Locate the cell with the specified text and output its (x, y) center coordinate. 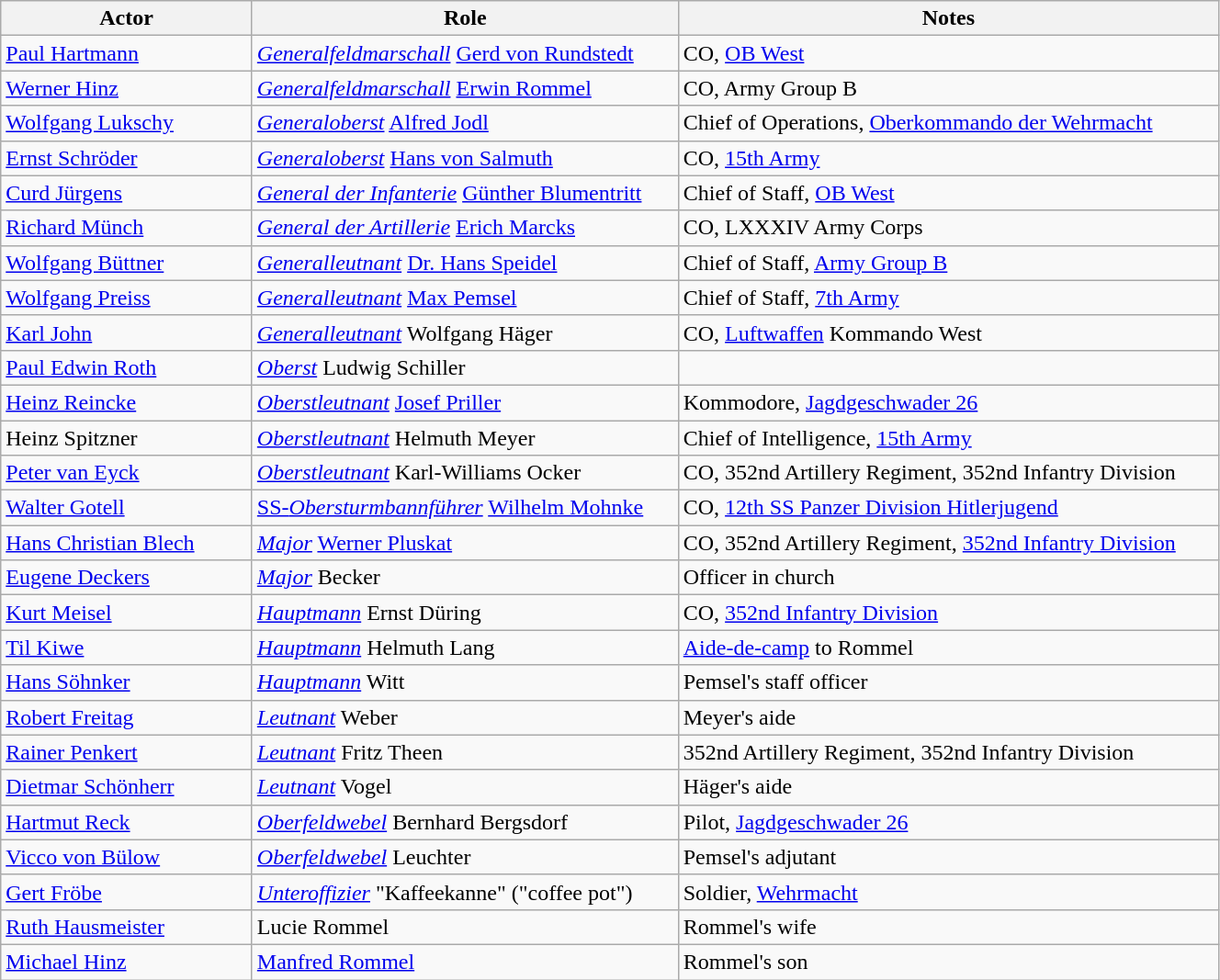
Aide-de-camp to Rommel (948, 648)
Oberfeldwebel Leuchter (465, 857)
CO, 12th SS Panzer Division Hitlerjugend (948, 508)
Heinz Spitzner (127, 438)
Oberstleutnant Karl-Williams Ocker (465, 473)
Hauptmann Ernst Düring (465, 613)
Walter Gotell (127, 508)
CO, 15th Army (948, 158)
Hans Christian Blech (127, 543)
SS-Obersturmbannführer Wilhelm Mohnke (465, 508)
Til Kiwe (127, 648)
Oberst Ludwig Schiller (465, 367)
Generalleutnant Max Pemsel (465, 298)
Generalleutnant Wolfgang Häger (465, 332)
Wolfgang Preiss (127, 298)
Actor (127, 18)
Dietmar Schönherr (127, 787)
Leutnant Fritz Theen (465, 752)
Karl John (127, 332)
Eugene Deckers (127, 578)
Hans Söhnker (127, 682)
Oberstleutnant Helmuth Meyer (465, 438)
Pemsel's staff officer (948, 682)
CO, Army Group B (948, 88)
Chief of Staff, OB West (948, 193)
Major Werner Pluskat (465, 543)
Chief of Operations, Oberkommando der Wehrmacht (948, 123)
Robert Freitag (127, 717)
Oberfeldwebel Bernhard Bergsdorf (465, 822)
Role (465, 18)
Generalfeldmarschall Gerd von Rundstedt (465, 53)
Manfred Rommel (465, 962)
Soldier, Wehrmacht (948, 892)
CO, OB West (948, 53)
Peter van Eyck (127, 473)
General der Artillerie Erich Marcks (465, 228)
Generaloberst Alfred Jodl (465, 123)
Paul Hartmann (127, 53)
Generaloberst Hans von Salmuth (465, 158)
Hartmut Reck (127, 822)
Ernst Schröder (127, 158)
Rainer Penkert (127, 752)
Werner Hinz (127, 88)
Major Becker (465, 578)
Leutnant Vogel (465, 787)
Vicco von Bülow (127, 857)
Hauptmann Witt (465, 682)
Generalfeldmarschall Erwin Rommel (465, 88)
Leutnant Weber (465, 717)
Wolfgang Büttner (127, 263)
Rommel's wife (948, 927)
Häger's aide (948, 787)
Unteroffizier "Kaffeekanne" ("coffee pot") (465, 892)
Hauptmann Helmuth Lang (465, 648)
Generalleutnant Dr. Hans Speidel (465, 263)
Heinz Reincke (127, 402)
Meyer's aide (948, 717)
Richard Münch (127, 228)
Kurt Meisel (127, 613)
Chief of Staff, 7th Army (948, 298)
Kommodore, Jagdgeschwader 26 (948, 402)
General der Infanterie Günther Blumentritt (465, 193)
Paul Edwin Roth (127, 367)
Chief of Intelligence, 15th Army (948, 438)
Notes (948, 18)
Gert Fröbe (127, 892)
Officer in church (948, 578)
CO, 352nd Infantry Division (948, 613)
Pilot, Jagdgeschwader 26 (948, 822)
Michael Hinz (127, 962)
Pemsel's adjutant (948, 857)
Curd Jürgens (127, 193)
CO, Luftwaffen Kommando West (948, 332)
Ruth Hausmeister (127, 927)
CO, LXXXIV Army Corps (948, 228)
Wolfgang Lukschy (127, 123)
352nd Artillery Regiment, 352nd Infantry Division (948, 752)
Lucie Rommel (465, 927)
Rommel's son (948, 962)
Chief of Staff, Army Group B (948, 263)
Oberstleutnant Josef Priller (465, 402)
